Locate the cell with the specified text and output its (x, y) center coordinate. 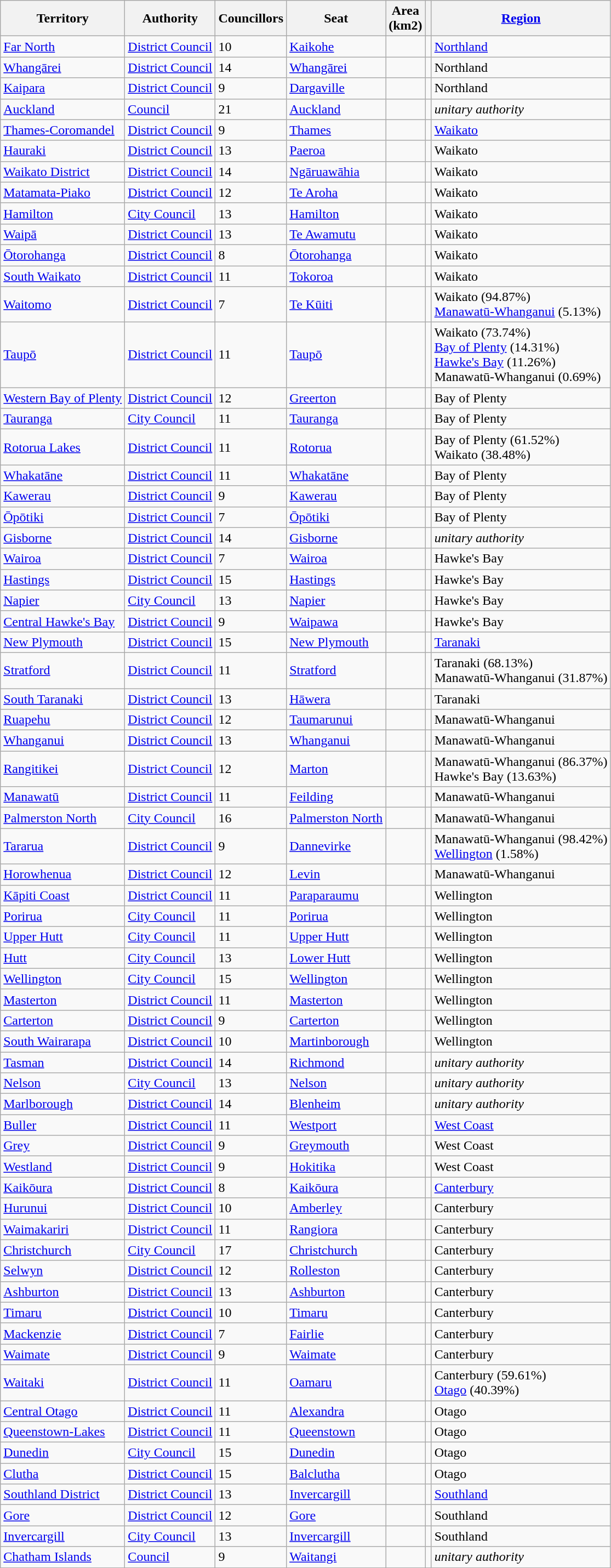
Selwyn (62, 1271)
Alexandra (336, 1411)
Thames-Coromandel (62, 130)
Kaikohe (336, 47)
Blenheim (336, 1104)
Tasman (62, 1062)
Lower Hutt (336, 958)
Waikato (73.74%)Bay of Plenty (14.31%)Hawke's Bay (11.26%)Manawatū-Whanganui (0.69%) (521, 355)
Chatham Islands (62, 1557)
Manawatū (62, 797)
Kaipara (62, 88)
Rotorua Lakes (62, 447)
Waitangi (336, 1557)
Waikato (94.87%)Manawatū-Whanganui (5.13%) (521, 305)
Bay of Plenty (61.52%)Waikato (38.48%) (521, 447)
Dannevirke (336, 847)
Waitaki (62, 1383)
Hurunui (62, 1208)
Central Hawke's Bay (62, 621)
Rangiora (336, 1229)
Greerton (336, 398)
Area(km2) (406, 19)
Tararua (62, 847)
Hauraki (62, 151)
Marlborough (62, 1104)
Thames (336, 130)
Waimakariri (62, 1229)
Levin (336, 874)
Manawatū-Whanganui (98.42%)Wellington (1.58%) (521, 847)
Taranaki (68.13%)Manawatū-Whanganui (31.87%) (521, 670)
Te Kūiti (336, 305)
Waitomo (62, 305)
Ruapehu (62, 720)
Paraparaumu (336, 895)
Western Bay of Plenty (62, 398)
Canterbury (59.61%)Otago (40.39%) (521, 1383)
Balclutha (336, 1474)
16 (251, 818)
South Taranaki (62, 699)
Westport (336, 1125)
Kāpiti Coast (62, 895)
Mackenzie (62, 1333)
Manawatū-Whanganui (86.37%)Hawke's Bay (13.63%) (521, 769)
Rotorua (336, 447)
Far North (62, 47)
Greymouth (336, 1146)
Te Aroha (336, 192)
Queenstown-Lakes (62, 1432)
Marton (336, 769)
Feilding (336, 797)
Matamata-Piako (62, 192)
Hokitika (336, 1167)
Horowhenua (62, 874)
Central Otago (62, 1411)
Southland District (62, 1495)
Territory (62, 19)
Seat (336, 19)
Amberley (336, 1208)
South Wairarapa (62, 1041)
21 (251, 109)
South Waikato (62, 276)
Queenstown (336, 1432)
Tokoroa (336, 276)
Waipawa (336, 621)
Rolleston (336, 1271)
Rangitikei (62, 769)
Councillors (251, 19)
Fairlie (336, 1333)
Grey (62, 1146)
Clutha (62, 1474)
Westland (62, 1167)
Te Awamutu (336, 234)
17 (251, 1250)
Richmond (336, 1062)
Oamaru (336, 1383)
Hāwera (336, 699)
Authority (170, 19)
Region (521, 19)
Paeroa (336, 151)
Martinborough (336, 1041)
Ngāruawāhia (336, 172)
Hutt (62, 958)
Waipā (62, 234)
Waikato District (62, 172)
Taumarunui (336, 720)
Dargaville (336, 88)
Buller (62, 1125)
